Identify which cell holds the provided text, then report its [x, y] central coordinate. 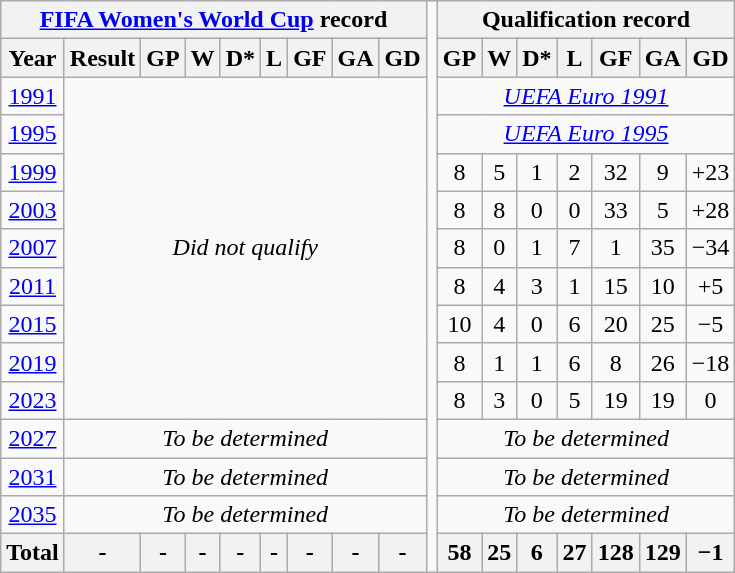
35 [662, 248]
2011 [33, 286]
26 [662, 362]
2015 [33, 324]
+28 [710, 210]
UEFA Euro 1991 [586, 96]
2007 [33, 248]
9 [662, 172]
2023 [33, 400]
2003 [33, 210]
27 [574, 553]
2027 [33, 438]
7 [574, 248]
Total [33, 553]
128 [616, 553]
Result [102, 58]
1991 [33, 96]
−1 [710, 553]
58 [459, 553]
2035 [33, 515]
15 [616, 286]
2 [574, 172]
−18 [710, 362]
+23 [710, 172]
Did not qualify [245, 248]
Year [33, 58]
1995 [33, 134]
−5 [710, 324]
20 [616, 324]
UEFA Euro 1995 [586, 134]
1999 [33, 172]
Qualification record [586, 20]
32 [616, 172]
33 [616, 210]
2031 [33, 477]
−34 [710, 248]
+5 [710, 286]
2019 [33, 362]
FIFA Women's World Cup record [214, 20]
129 [662, 553]
